Output the (X, Y) coordinate of the center of the cell containing the given text.  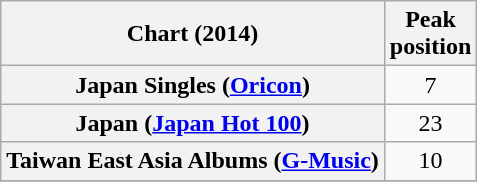
Japan Singles (Oricon) (193, 85)
Japan (Japan Hot 100) (193, 123)
Chart (2014) (193, 34)
Taiwan East Asia Albums (G-Music) (193, 161)
7 (430, 85)
Peakposition (430, 34)
10 (430, 161)
23 (430, 123)
